Determine the (x, y) coordinate at the center of the cell enclosing the given text.  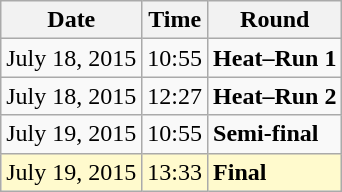
13:33 (175, 172)
Semi-final (275, 134)
Date (72, 20)
Final (275, 172)
Time (175, 20)
12:27 (175, 96)
Heat–Run 2 (275, 96)
Round (275, 20)
Heat–Run 1 (275, 58)
